Find where the given text appears and provide that cell's center as [x, y] coordinate. 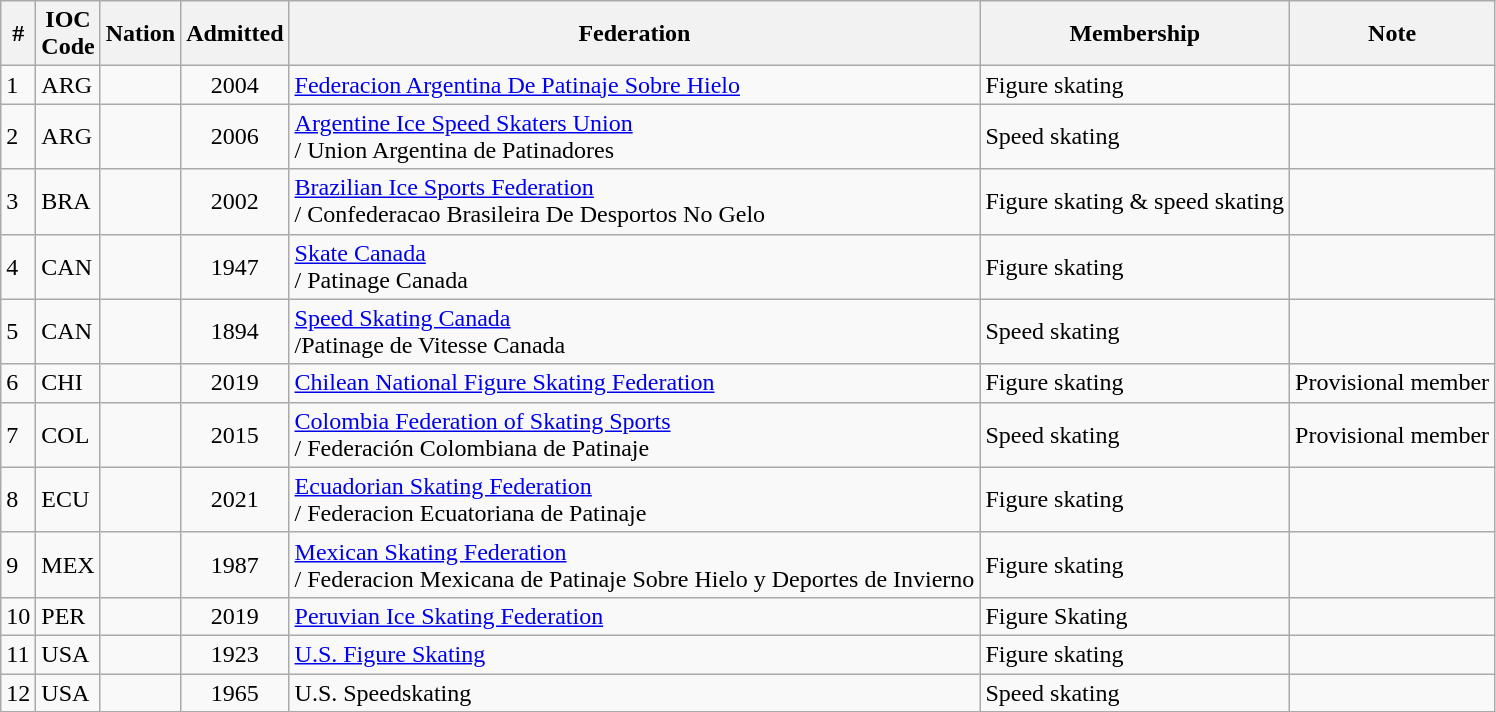
6 [18, 383]
Figure Skating [1135, 616]
1947 [235, 266]
PER [68, 616]
8 [18, 500]
2002 [235, 202]
1923 [235, 654]
COL [68, 434]
# [18, 34]
1894 [235, 332]
2006 [235, 136]
1 [18, 85]
Speed Skating Canada /Patinage de Vitesse Canada [634, 332]
Chilean National Figure Skating Federation [634, 383]
Nation [140, 34]
U.S. Figure Skating [634, 654]
7 [18, 434]
10 [18, 616]
2004 [235, 85]
Membership [1135, 34]
Mexican Skating Federation / Federacion Mexicana de Patinaje Sobre Hielo y Deportes de Invierno [634, 564]
CHI [68, 383]
Peruvian Ice Skating Federation [634, 616]
ECU [68, 500]
2021 [235, 500]
Federacion Argentina De Patinaje Sobre Hielo [634, 85]
2 [18, 136]
4 [18, 266]
Ecuadorian Skating Federation / Federacion Ecuatoriana de Patinaje [634, 500]
BRA [68, 202]
Brazilian Ice Sports Federation / Confederacao Brasileira De Desportos No Gelo [634, 202]
1965 [235, 693]
2015 [235, 434]
Figure skating & speed skating [1135, 202]
MEX [68, 564]
Skate Canada / Patinage Canada [634, 266]
IOC Code [68, 34]
12 [18, 693]
Federation [634, 34]
5 [18, 332]
Colombia Federation of Skating Sports / Federación Colombiana de Patinaje [634, 434]
3 [18, 202]
Argentine Ice Speed Skaters Union / Union Argentina de Patinadores [634, 136]
9 [18, 564]
1987 [235, 564]
11 [18, 654]
Admitted [235, 34]
U.S. Speedskating [634, 693]
Note [1392, 34]
